Provide the [x, y] coordinate of the cell's center where the given text is located.  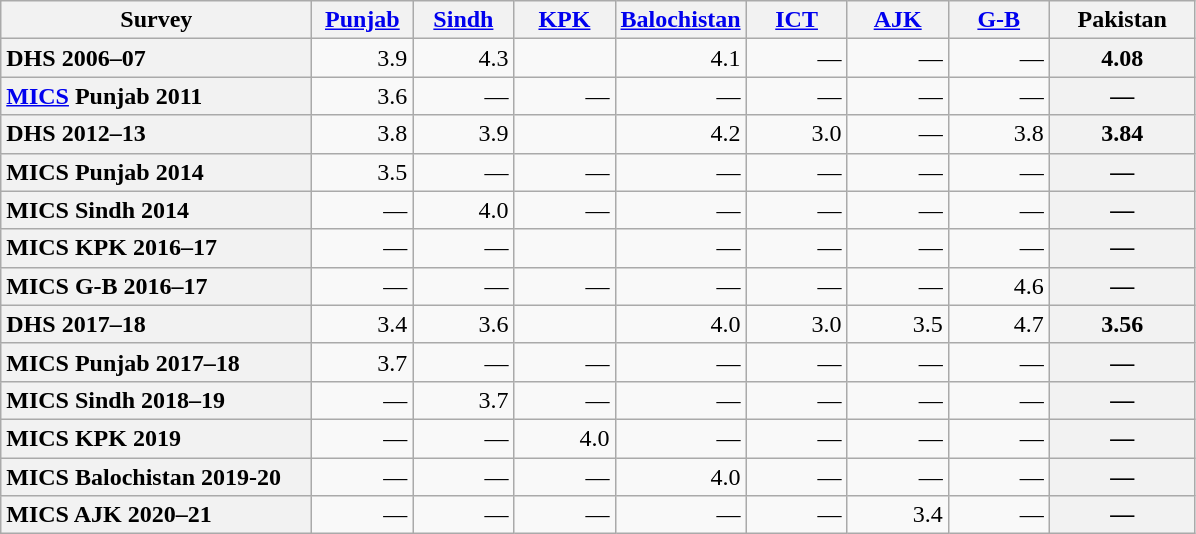
MICS Sindh 2014 [156, 210]
4.6 [998, 286]
4.2 [680, 134]
MICS G-B 2016–17 [156, 286]
4.1 [680, 58]
MICS Punjab 2017–18 [156, 362]
3.84 [1122, 134]
Punjab [362, 20]
MICS KPK 2019 [156, 438]
4.3 [464, 58]
MICS KPK 2016–17 [156, 248]
KPK [564, 20]
MICS AJK 2020–21 [156, 515]
Balochistan [680, 20]
MICS Punjab 2011 [156, 96]
MICS Balochistan 2019-20 [156, 477]
Sindh [464, 20]
MICS Sindh 2018–19 [156, 400]
Pakistan [1122, 20]
DHS 2012–13 [156, 134]
4.08 [1122, 58]
DHS 2006–07 [156, 58]
G-B [998, 20]
AJK [898, 20]
3.56 [1122, 324]
DHS 2017–18 [156, 324]
MICS Punjab 2014 [156, 172]
ICT [796, 20]
4.7 [998, 324]
Survey [156, 20]
